Locate the cell with the specified text and output its (x, y) center coordinate. 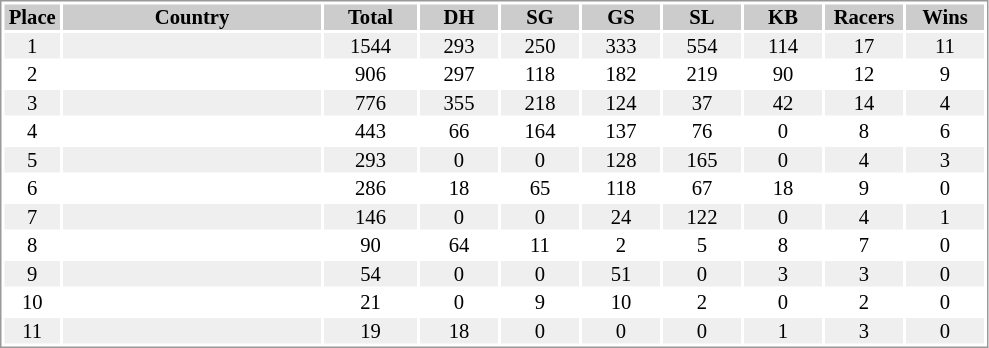
19 (370, 331)
219 (702, 75)
554 (702, 46)
24 (621, 217)
65 (540, 189)
Country (192, 17)
Racers (864, 17)
54 (370, 274)
Total (370, 17)
GS (621, 17)
12 (864, 75)
286 (370, 189)
218 (540, 103)
21 (370, 303)
Place (32, 17)
122 (702, 217)
137 (621, 131)
51 (621, 274)
182 (621, 75)
17 (864, 46)
76 (702, 131)
146 (370, 217)
165 (702, 160)
128 (621, 160)
KB (783, 17)
SL (702, 17)
Wins (945, 17)
114 (783, 46)
906 (370, 75)
164 (540, 131)
SG (540, 17)
67 (702, 189)
37 (702, 103)
443 (370, 131)
776 (370, 103)
42 (783, 103)
250 (540, 46)
297 (459, 75)
14 (864, 103)
124 (621, 103)
355 (459, 103)
DH (459, 17)
333 (621, 46)
66 (459, 131)
1544 (370, 46)
64 (459, 245)
